Detect which cell encompasses the target text, then output its (x, y) center coordinate. 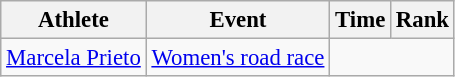
Athlete (74, 20)
Women's road race (238, 58)
Time (360, 20)
Rank (423, 20)
Event (238, 20)
Marcela Prieto (74, 58)
